Detect which cell encompasses the target text, then output its [x, y] center coordinate. 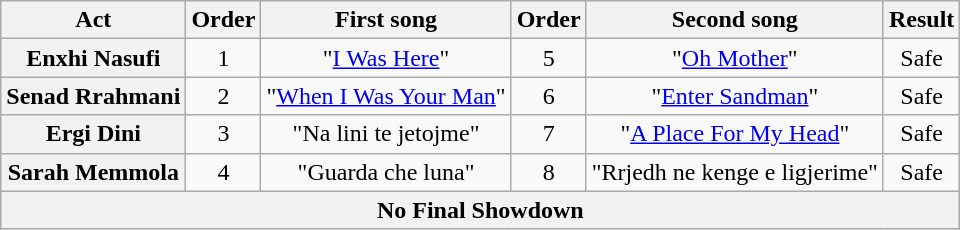
1 [224, 58]
Second song [734, 20]
"Oh Mother" [734, 58]
Sarah Memmola [94, 172]
6 [548, 96]
First song [386, 20]
Result [921, 20]
Senad Rrahmani [94, 96]
"Enter Sandman" [734, 96]
"Rrjedh ne kenge e ligjerime" [734, 172]
7 [548, 134]
Enxhi Nasufi [94, 58]
5 [548, 58]
"Na lini te jetojme" [386, 134]
8 [548, 172]
Ergi Dini [94, 134]
2 [224, 96]
"A Place For My Head" [734, 134]
Act [94, 20]
3 [224, 134]
"I Was Here" [386, 58]
"Guarda che luna" [386, 172]
4 [224, 172]
No Final Showdown [480, 210]
"When I Was Your Man" [386, 96]
